Capture the cell that displays the provided text and extract its [X, Y] central coordinate. 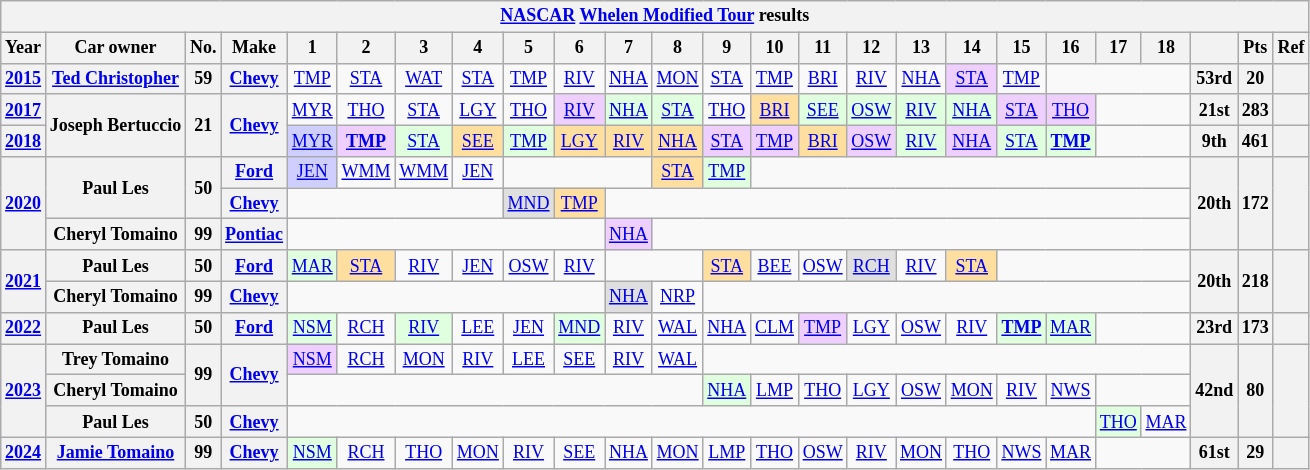
2015 [24, 78]
13 [922, 48]
14 [972, 48]
Joseph Bertuccio [115, 125]
16 [1071, 48]
61st [1214, 452]
11 [822, 48]
Car owner [115, 48]
29 [1256, 452]
2021 [24, 281]
Ted Christopher [115, 78]
Trey Tomaino [115, 360]
NASCAR Whelen Modified Tour results [655, 16]
173 [1256, 328]
59 [204, 78]
BEE [775, 266]
2018 [24, 140]
7 [629, 48]
9th [1214, 140]
Pontiac [254, 234]
20 [1256, 78]
18 [1166, 48]
NRP [678, 296]
CLM [775, 328]
4 [478, 48]
21st [1214, 110]
8 [678, 48]
WAT [424, 78]
No. [204, 48]
9 [727, 48]
3 [424, 48]
1 [312, 48]
23rd [1214, 328]
Pts [1256, 48]
6 [580, 48]
53rd [1214, 78]
2 [366, 48]
283 [1256, 110]
461 [1256, 140]
218 [1256, 281]
2022 [24, 328]
12 [872, 48]
Year [24, 48]
2023 [24, 391]
80 [1256, 391]
Make [254, 48]
17 [1118, 48]
172 [1256, 204]
2017 [24, 110]
42nd [1214, 391]
5 [528, 48]
15 [1022, 48]
21 [204, 125]
Ref [1291, 48]
2024 [24, 452]
2020 [24, 204]
Jamie Tomaino [115, 452]
10 [775, 48]
